Return (x, y) of the center of cell containing provided text 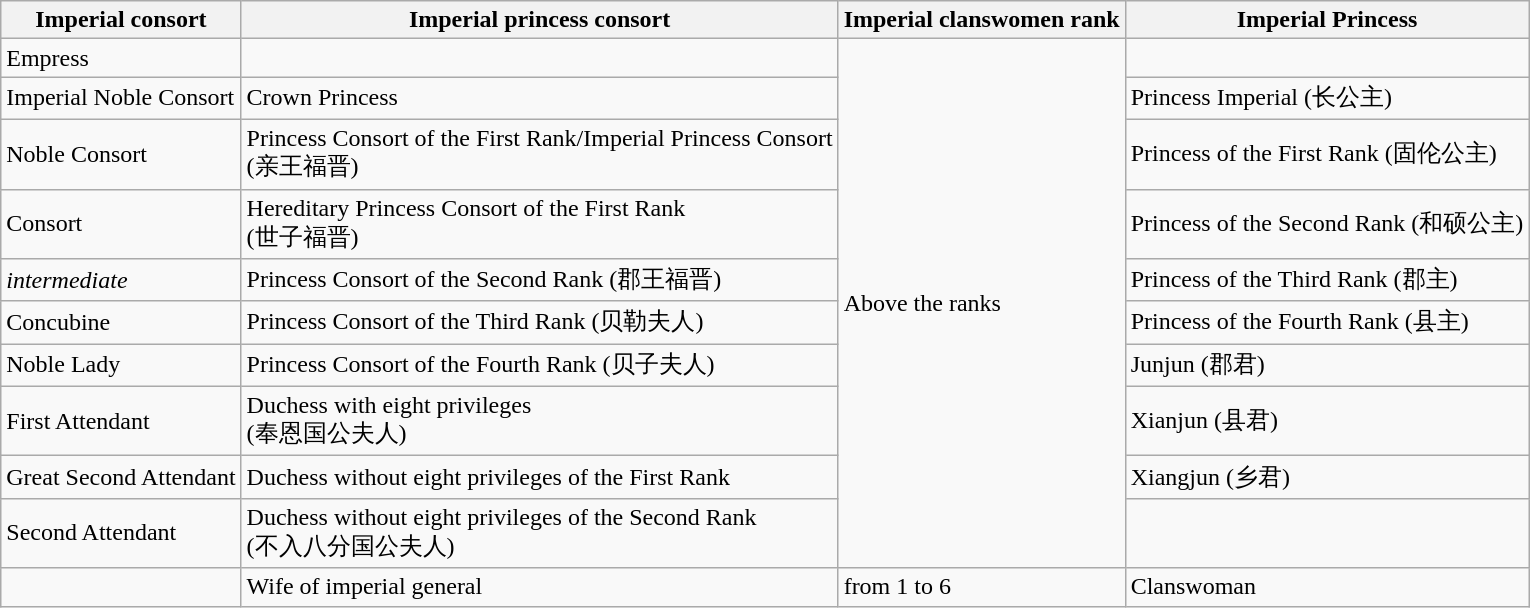
Princess of the First Rank (固伦公主) (1327, 154)
Xianjun (县君) (1327, 421)
Above the ranks (982, 304)
Empress (121, 58)
Hereditary Princess Consort of the First Rank(世子福晋) (540, 224)
Consort (121, 224)
Concubine (121, 322)
Duchess without eight privileges of the First Rank (540, 478)
Princess of the Third Rank (郡主) (1327, 280)
Second Attendant (121, 533)
intermediate (121, 280)
Imperial princess consort (540, 20)
Imperial Princess (1327, 20)
Noble Lady (121, 366)
Great Second Attendant (121, 478)
Princess Consort of the Second Rank (郡王福晋) (540, 280)
Junjun (郡君) (1327, 366)
Princess Consort of the Third Rank (贝勒夫人) (540, 322)
Princess Consort of the First Rank/Imperial Princess Consort(亲王福晋) (540, 154)
Wife of imperial general (540, 587)
Duchess without eight privileges of the Second Rank(不入八分国公夫人) (540, 533)
Imperial clanswomen rank (982, 20)
Princess Consort of the Fourth Rank (贝子夫人) (540, 366)
Imperial consort (121, 20)
from 1 to 6 (982, 587)
Imperial Noble Consort (121, 98)
Clanswoman (1327, 587)
Noble Consort (121, 154)
First Attendant (121, 421)
Crown Princess (540, 98)
Princess of the Fourth Rank (县主) (1327, 322)
Xiangjun (乡君) (1327, 478)
Princess of the Second Rank (和硕公主) (1327, 224)
Duchess with eight privileges(奉恩国公夫人) (540, 421)
Princess Imperial (长公主) (1327, 98)
